Return the (X, Y) coordinate for the center point of the cell that contains the specified text.  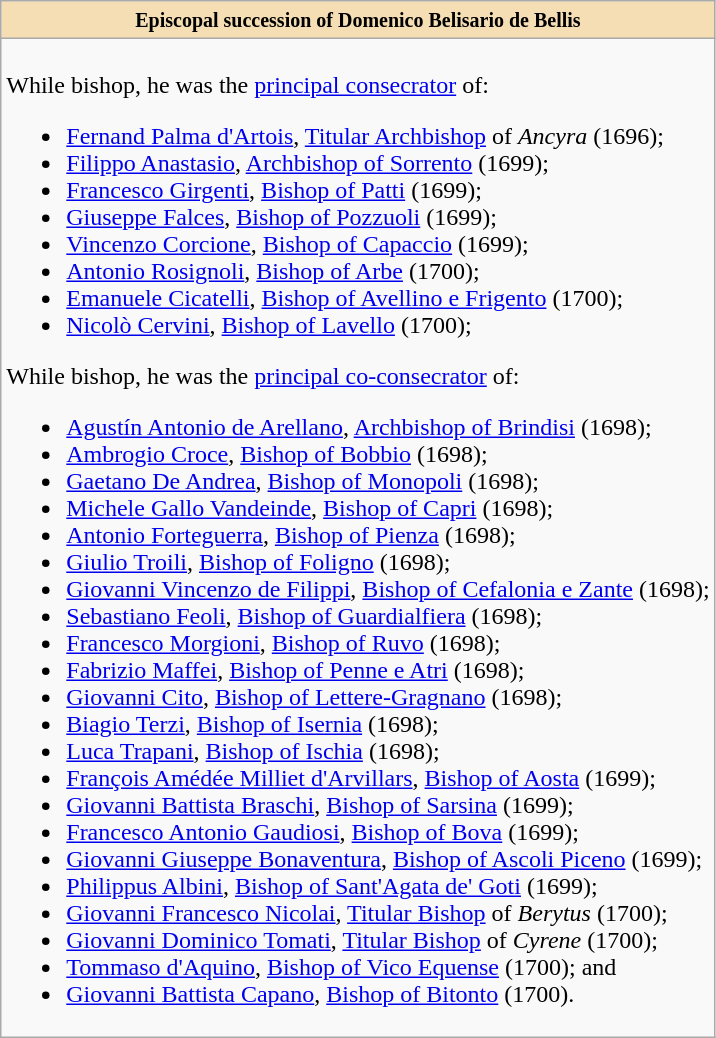
Episcopal succession of Domenico Belisario de Bellis (358, 20)
